Output the [X, Y] coordinate of the center of the cell containing the given text.  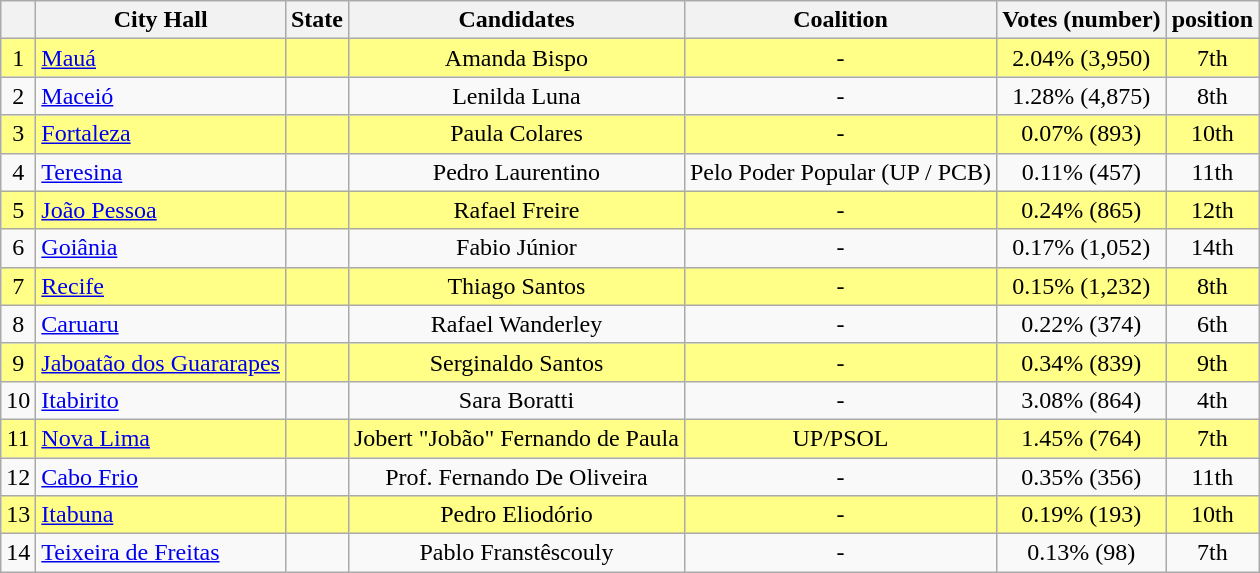
0.07% (893) [1082, 134]
Mauá [161, 58]
Pedro Eliodório [516, 515]
Nova Lima [161, 438]
Teresina [161, 172]
UP/PSOL [840, 438]
Pedro Laurentino [516, 172]
2 [18, 96]
Lenilda Luna [516, 96]
Amanda Bispo [516, 58]
Fabio Júnior [516, 248]
8 [18, 324]
position [1212, 20]
7 [18, 286]
Fortaleza [161, 134]
6 [18, 248]
10 [18, 400]
0.22% (374) [1082, 324]
14th [1212, 248]
0.19% (193) [1082, 515]
Pelo Poder Popular (UP / PCB) [840, 172]
Caruaru [161, 324]
1.28% (4,875) [1082, 96]
Candidates [516, 20]
9 [18, 362]
Cabo Frio [161, 477]
Itabuna [161, 515]
0.15% (1,232) [1082, 286]
Prof. Fernando De Oliveira [516, 477]
Serginaldo Santos [516, 362]
3 [18, 134]
5 [18, 210]
Coalition [840, 20]
Sara Boratti [516, 400]
3.08% (864) [1082, 400]
14 [18, 553]
12 [18, 477]
0.34% (839) [1082, 362]
Itabirito [161, 400]
0.13% (98) [1082, 553]
2.04% (3,950) [1082, 58]
Jobert "Jobão" Fernando de Paula [516, 438]
0.17% (1,052) [1082, 248]
Paula Colares [516, 134]
4th [1212, 400]
Teixeira de Freitas [161, 553]
Recife [161, 286]
0.11% (457) [1082, 172]
Maceió [161, 96]
0.24% (865) [1082, 210]
11 [18, 438]
Goiânia [161, 248]
State [316, 20]
9th [1212, 362]
12th [1212, 210]
João Pessoa [161, 210]
Rafael Freire [516, 210]
City Hall [161, 20]
Votes (number) [1082, 20]
13 [18, 515]
1 [18, 58]
6th [1212, 324]
Jaboatão dos Guararapes [161, 362]
Thiago Santos [516, 286]
Rafael Wanderley [516, 324]
0.35% (356) [1082, 477]
4 [18, 172]
Pablo Franstêscouly [516, 553]
1.45% (764) [1082, 438]
